Scan for the cell matching the given text and deliver its [x, y] coordinate at center. 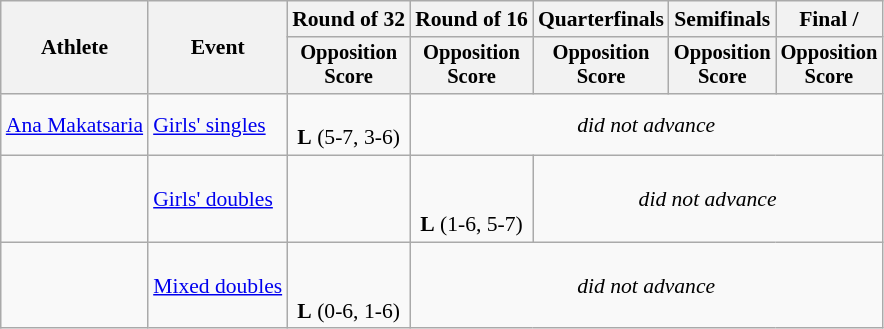
L (0-6, 1-6) [348, 286]
Round of 32 [348, 19]
L (1-6, 5-7) [472, 200]
Round of 16 [472, 19]
Final / [830, 19]
Mixed doubles [218, 286]
Quarterfinals [601, 19]
Athlete [74, 48]
L (5-7, 3-6) [348, 124]
Ana Makatsaria [74, 124]
Girls' singles [218, 124]
Semifinals [722, 19]
Girls' doubles [218, 200]
Event [218, 48]
